Scan for the cell matching the given text and deliver its [X, Y] coordinate at center. 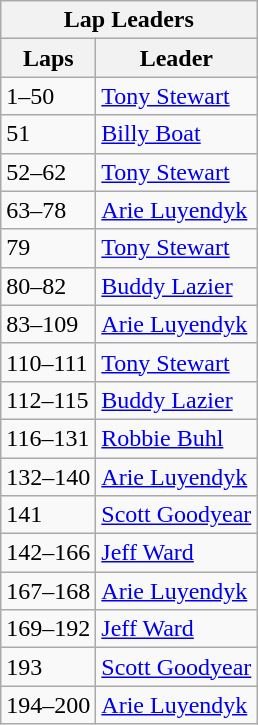
63–78 [48, 210]
132–140 [48, 477]
79 [48, 248]
83–109 [48, 324]
Lap Leaders [129, 20]
169–192 [48, 629]
Robbie Buhl [176, 438]
Laps [48, 58]
141 [48, 515]
167–168 [48, 591]
Leader [176, 58]
142–166 [48, 553]
112–115 [48, 400]
52–62 [48, 172]
194–200 [48, 705]
51 [48, 134]
80–82 [48, 286]
116–131 [48, 438]
1–50 [48, 96]
110–111 [48, 362]
Billy Boat [176, 134]
193 [48, 667]
